Scan for the cell matching the given text and deliver its [X, Y] coordinate at center. 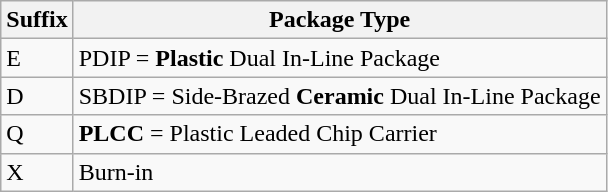
Q [37, 134]
E [37, 58]
Suffix [37, 20]
X [37, 172]
SBDIP = Side-Brazed Ceramic Dual In-Line Package [340, 96]
Package Type [340, 20]
PLCC = Plastic Leaded Chip Carrier [340, 134]
D [37, 96]
PDIP = Plastic Dual In-Line Package [340, 58]
Burn-in [340, 172]
